Determine the (x, y) coordinate at the center of the cell enclosing the given text.  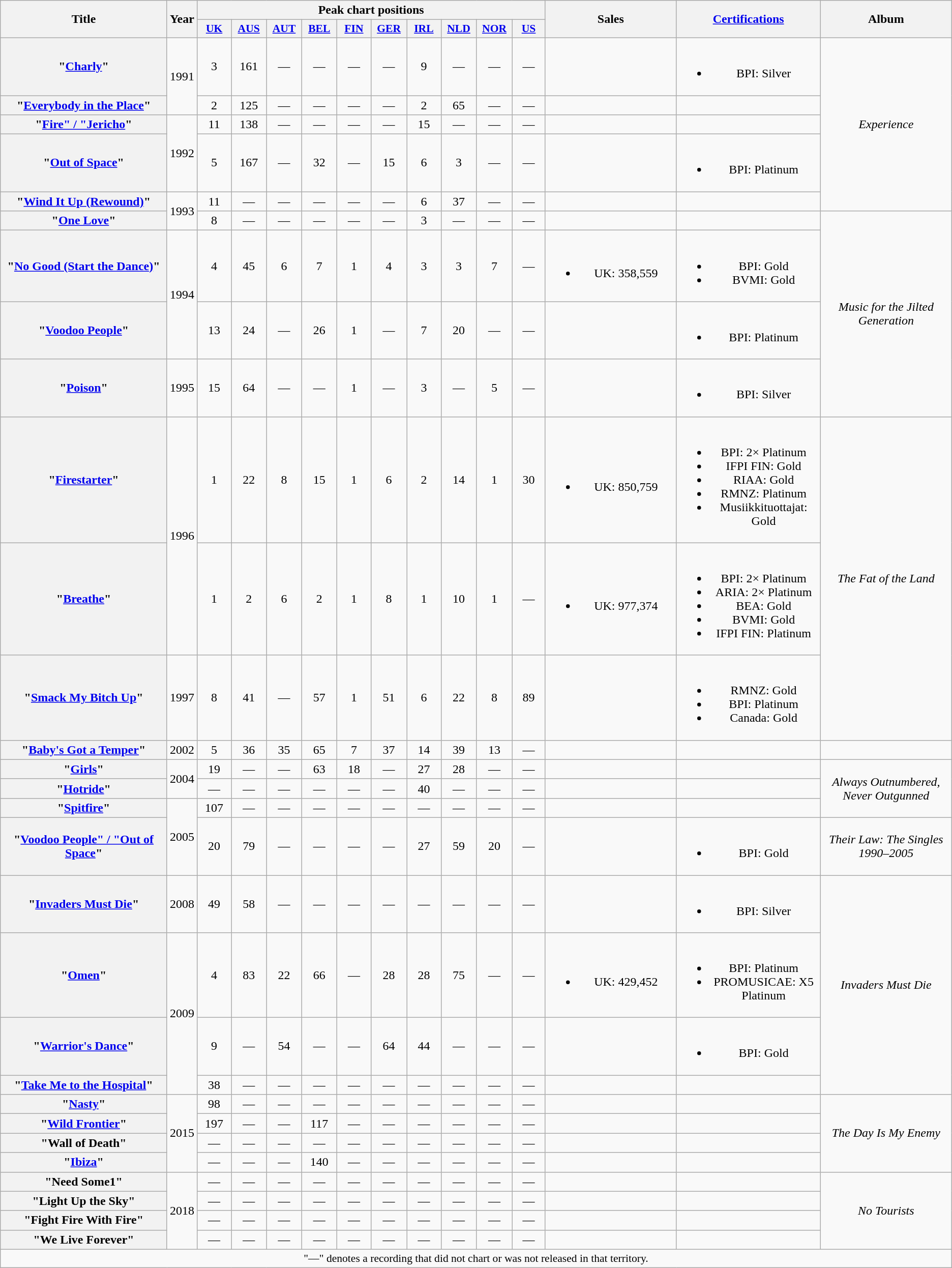
36 (249, 750)
2009 (182, 1014)
19 (214, 769)
NLD (459, 29)
30 (529, 480)
1995 (182, 388)
79 (249, 846)
167 (249, 163)
Title (84, 19)
UK: 429,452 (611, 976)
107 (214, 808)
The Day Is My Enemy (886, 1133)
"Voodoo People" (84, 331)
"Spitfire" (84, 808)
AUS (249, 29)
RMNZ: GoldBPI: PlatinumCanada: Gold (749, 698)
1997 (182, 698)
"Wind It Up (Rewound)" (84, 201)
"Need Some1" (84, 1182)
39 (459, 750)
"Fire" / "Jericho" (84, 125)
"Charly" (84, 66)
117 (319, 1124)
35 (284, 750)
1991 (182, 76)
"Nasty" (84, 1104)
UK: 977,374 (611, 599)
26 (319, 331)
66 (319, 976)
Year (182, 19)
49 (214, 903)
89 (529, 698)
"—" denotes a recording that did not chart or was not released in that territory. (476, 1258)
"Firestarter" (84, 480)
2004 (182, 779)
Sales (611, 19)
"No Good (Start the Dance)" (84, 266)
"Breathe" (84, 599)
"Baby's Got a Temper" (84, 750)
"Voodoo People" / "Out of Space" (84, 846)
32 (319, 163)
57 (319, 698)
Music for the Jilted Generation (886, 314)
Invaders Must Die (886, 985)
41 (249, 698)
"Wild Frontier" (84, 1124)
AUT (284, 29)
UK: 850,759 (611, 480)
45 (249, 266)
10 (459, 599)
1993 (182, 211)
"Warrior's Dance" (84, 1047)
"Invaders Must Die" (84, 903)
38 (214, 1085)
54 (284, 1047)
2002 (182, 750)
83 (249, 976)
"Light Up the Sky" (84, 1201)
161 (249, 66)
18 (354, 769)
US (529, 29)
UK: 358,559 (611, 266)
59 (459, 846)
75 (459, 976)
1994 (182, 295)
2005 (182, 836)
138 (249, 125)
"We Live Forever" (84, 1240)
140 (319, 1162)
IRL (424, 29)
197 (214, 1124)
Experience (886, 124)
44 (424, 1047)
1992 (182, 154)
98 (214, 1104)
2015 (182, 1133)
The Fat of the Land (886, 578)
40 (424, 788)
"Everybody in the Place" (84, 105)
Always Outnumbered, Never Outgunned (886, 788)
BPI: 2× PlatinumIFPI FIN: GoldRIAA: GoldRMNZ: PlatinumMusiikkituottajat: Gold (749, 480)
2018 (182, 1211)
"Girls" (84, 769)
"Out of Space" (84, 163)
Certifications (749, 19)
FIN (354, 29)
2008 (182, 903)
Album (886, 19)
"Smack My Bitch Up" (84, 698)
BPI: 2× PlatinumARIA: 2× PlatinumBEA: GoldBVMI: GoldIFPI FIN: Platinum (749, 599)
"Wall of Death" (84, 1143)
125 (249, 105)
BPI: PlatinumPROMUSICAE: X5 Platinum (749, 976)
"Poison" (84, 388)
"Take Me to the Hospital" (84, 1085)
No Tourists (886, 1211)
58 (249, 903)
NOR (494, 29)
UK (214, 29)
"Fight Fire With Fire" (84, 1220)
"One Love" (84, 221)
24 (249, 331)
"Ibiza" (84, 1162)
"Hotride" (84, 788)
51 (389, 698)
Peak chart positions (371, 10)
BPI: GoldBVMI: Gold (749, 266)
1996 (182, 536)
BEL (319, 29)
GER (389, 29)
Their Law: The Singles 1990–2005 (886, 846)
63 (319, 769)
"Omen" (84, 976)
